Identify which cell holds the provided text, then report its (X, Y) central coordinate. 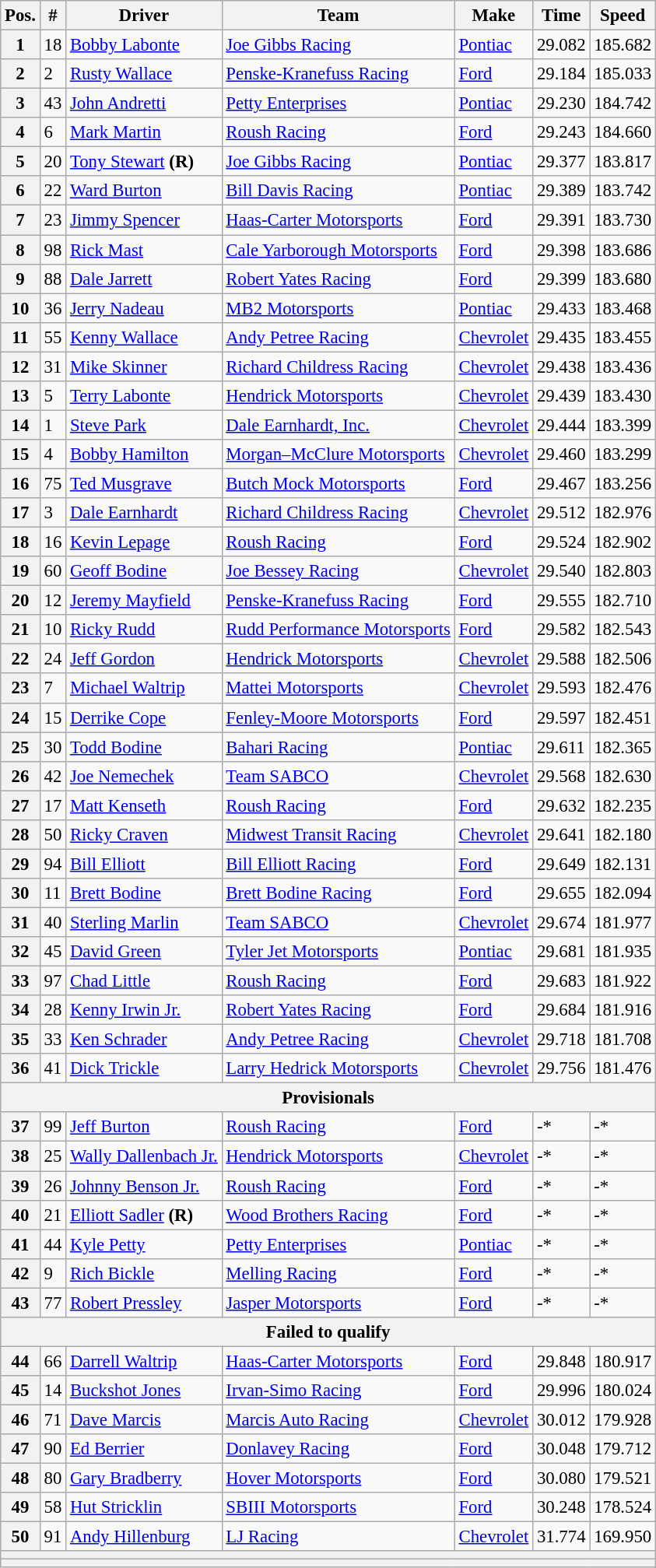
179.928 (623, 1419)
55 (53, 337)
182.543 (623, 630)
Midwest Transit Racing (338, 835)
Kevin Lepage (144, 542)
John Andretti (144, 103)
29.588 (562, 659)
SBIII Motorsports (338, 1507)
29.611 (562, 747)
Cale Yarborough Motorsports (338, 250)
Brett Bodine (144, 893)
32 (20, 952)
49 (20, 1507)
Tyler Jet Motorsports (338, 952)
66 (53, 1361)
Ed Berrier (144, 1449)
29.848 (562, 1361)
29.435 (562, 337)
Todd Bodine (144, 747)
27 (20, 805)
Dale Earnhardt (144, 513)
46 (20, 1419)
180.024 (623, 1391)
29.632 (562, 805)
48 (20, 1479)
29.582 (562, 630)
Jimmy Spencer (144, 220)
Speed (623, 16)
29.996 (562, 1391)
Morgan–McClure Motorsports (338, 454)
60 (53, 571)
182.902 (623, 542)
97 (53, 981)
183.730 (623, 220)
99 (53, 1128)
29.439 (562, 396)
29.230 (562, 103)
183.430 (623, 396)
29.438 (562, 367)
183.680 (623, 279)
183.742 (623, 191)
MB2 Motorsports (338, 308)
182.476 (623, 689)
30.048 (562, 1449)
182.803 (623, 571)
Dale Earnhardt, Inc. (338, 425)
29.683 (562, 981)
38 (20, 1156)
Failed to qualify (328, 1332)
Geoff Bodine (144, 571)
Mike Skinner (144, 367)
29.568 (562, 776)
Marcis Auto Racing (338, 1419)
Rick Mast (144, 250)
183.436 (623, 367)
Fenley-Moore Motorsports (338, 717)
Pos. (20, 16)
181.476 (623, 1068)
80 (53, 1479)
30.012 (562, 1419)
29.684 (562, 1010)
183.299 (623, 454)
29.593 (562, 689)
Kenny Irwin Jr. (144, 1010)
Darrell Waltrip (144, 1361)
# (53, 16)
Rusty Wallace (144, 74)
Dave Marcis (144, 1419)
Provisionals (328, 1098)
Michael Waltrip (144, 689)
Bill Davis Racing (338, 191)
29.674 (562, 922)
Brett Bodine Racing (338, 893)
Irvan-Simo Racing (338, 1391)
30.248 (562, 1507)
29.460 (562, 454)
Jeff Burton (144, 1128)
Gary Bradberry (144, 1479)
Dale Jarrett (144, 279)
71 (53, 1419)
58 (53, 1507)
29.641 (562, 835)
181.708 (623, 1040)
185.682 (623, 45)
29.655 (562, 893)
Dick Trickle (144, 1068)
37 (20, 1128)
Ward Burton (144, 191)
David Green (144, 952)
29.399 (562, 279)
29.398 (562, 250)
179.712 (623, 1449)
Jeremy Mayfield (144, 601)
181.935 (623, 952)
Time (562, 16)
29.555 (562, 601)
Johnny Benson Jr. (144, 1186)
182.180 (623, 835)
Bahari Racing (338, 747)
Derrike Cope (144, 717)
39 (20, 1186)
Kenny Wallace (144, 337)
77 (53, 1303)
Tony Stewart (R) (144, 162)
Bill Elliott Racing (338, 864)
Melling Racing (338, 1273)
180.917 (623, 1361)
29.433 (562, 308)
13 (20, 396)
29 (20, 864)
29.377 (562, 162)
Chad Little (144, 981)
Terry Labonte (144, 396)
29.681 (562, 952)
29.597 (562, 717)
Ricky Craven (144, 835)
29.649 (562, 864)
Wally Dallenbach Jr. (144, 1156)
182.451 (623, 717)
179.521 (623, 1479)
Hut Stricklin (144, 1507)
181.922 (623, 981)
183.817 (623, 162)
185.033 (623, 74)
34 (20, 1010)
29.444 (562, 425)
182.094 (623, 893)
Matt Kenseth (144, 805)
Mattei Motorsports (338, 689)
29.391 (562, 220)
182.630 (623, 776)
183.468 (623, 308)
182.506 (623, 659)
Jasper Motorsports (338, 1303)
Bobby Hamilton (144, 454)
182.235 (623, 805)
Kyle Petty (144, 1244)
Bill Elliott (144, 864)
Make (493, 16)
183.256 (623, 483)
Wood Brothers Racing (338, 1215)
183.455 (623, 337)
Larry Hedrick Motorsports (338, 1068)
Driver (144, 16)
29.512 (562, 513)
Team (338, 16)
Hover Motorsports (338, 1479)
Andy Hillenburg (144, 1537)
Buckshot Jones (144, 1391)
29.184 (562, 74)
Ricky Rudd (144, 630)
LJ Racing (338, 1537)
30.080 (562, 1479)
29.540 (562, 571)
29.467 (562, 483)
88 (53, 279)
94 (53, 864)
184.660 (623, 132)
Rich Bickle (144, 1273)
Mark Martin (144, 132)
Steve Park (144, 425)
183.686 (623, 250)
Sterling Marlin (144, 922)
Joe Nemechek (144, 776)
182.131 (623, 864)
Ted Musgrave (144, 483)
47 (20, 1449)
Jeff Gordon (144, 659)
8 (20, 250)
29.389 (562, 191)
Rudd Performance Motorsports (338, 630)
Joe Bessey Racing (338, 571)
29.718 (562, 1040)
Robert Pressley (144, 1303)
Donlavey Racing (338, 1449)
98 (53, 250)
Bobby Labonte (144, 45)
29.756 (562, 1068)
90 (53, 1449)
181.977 (623, 922)
182.710 (623, 601)
29.524 (562, 542)
Ken Schrader (144, 1040)
182.365 (623, 747)
Jerry Nadeau (144, 308)
182.976 (623, 513)
Elliott Sadler (R) (144, 1215)
35 (20, 1040)
169.950 (623, 1537)
Butch Mock Motorsports (338, 483)
183.399 (623, 425)
19 (20, 571)
178.524 (623, 1507)
91 (53, 1537)
31.774 (562, 1537)
29.082 (562, 45)
75 (53, 483)
184.742 (623, 103)
29.243 (562, 132)
181.916 (623, 1010)
